Capture the cell that displays the provided text and extract its (x, y) central coordinate. 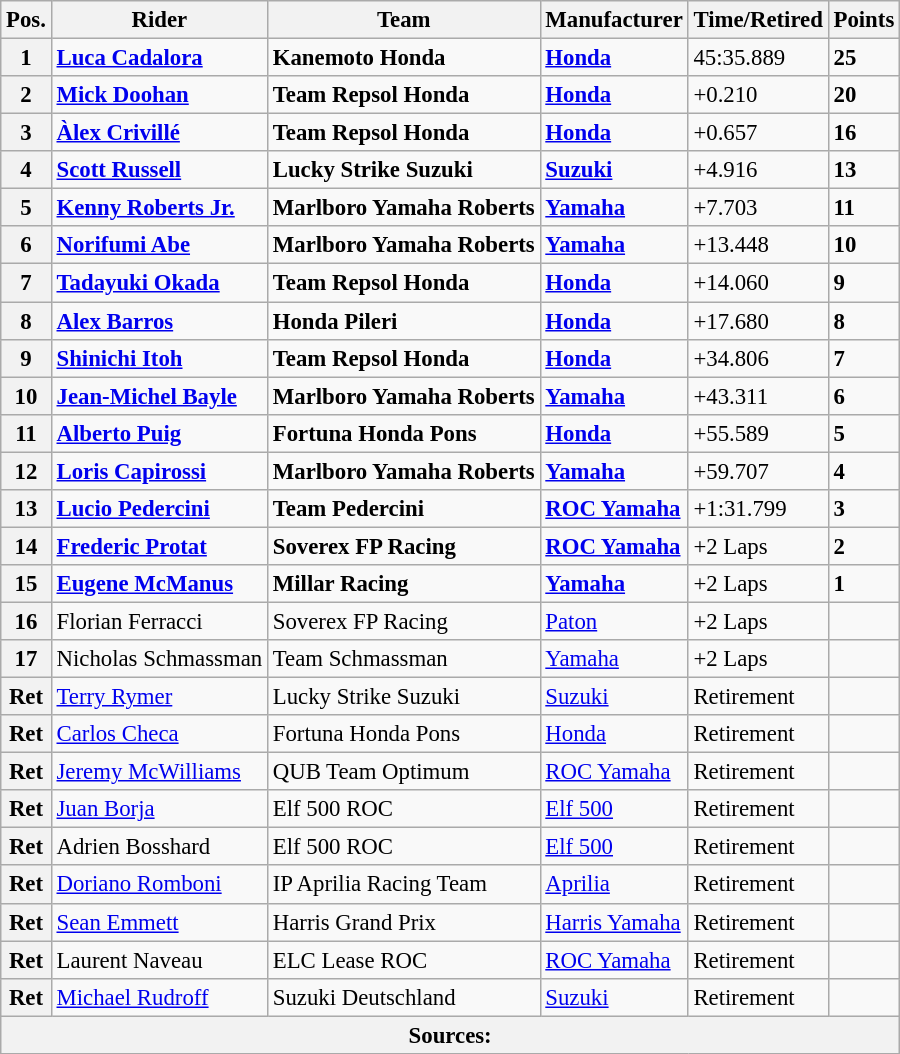
Harris Grand Prix (404, 922)
12 (26, 471)
Norifumi Abe (159, 245)
Team Pedercini (404, 509)
Sean Emmett (159, 922)
Nicholas Schmassman (159, 659)
Team Schmassman (404, 659)
Shinichi Itoh (159, 358)
+4.916 (758, 170)
Pos. (26, 20)
ELC Lease ROC (404, 960)
+7.703 (758, 208)
Time/Retired (758, 20)
+43.311 (758, 396)
+0.657 (758, 133)
Millar Racing (404, 584)
Alex Barros (159, 321)
Harris Yamaha (614, 922)
Points (864, 20)
+0.210 (758, 95)
Michael Rudroff (159, 997)
Florian Ferracci (159, 621)
17 (26, 659)
IP Aprilia Racing Team (404, 885)
Eugene McManus (159, 584)
20 (864, 95)
+14.060 (758, 283)
Terry Rymer (159, 697)
+34.806 (758, 358)
15 (26, 584)
Loris Capirossi (159, 471)
Jean-Michel Bayle (159, 396)
Doriano Romboni (159, 885)
45:35.889 (758, 58)
Kanemoto Honda (404, 58)
Suzuki Deutschland (404, 997)
Adrien Bosshard (159, 847)
Team (404, 20)
Rider (159, 20)
+1:31.799 (758, 509)
Scott Russell (159, 170)
+55.589 (758, 433)
Juan Borja (159, 809)
25 (864, 58)
+13.448 (758, 245)
Luca Cadalora (159, 58)
Tadayuki Okada (159, 283)
Manufacturer (614, 20)
14 (26, 546)
+17.680 (758, 321)
Sources: (450, 1035)
Mick Doohan (159, 95)
Honda Pileri (404, 321)
QUB Team Optimum (404, 772)
Paton (614, 621)
Carlos Checa (159, 734)
Àlex Crivillé (159, 133)
Alberto Puig (159, 433)
Kenny Roberts Jr. (159, 208)
Laurent Naveau (159, 960)
Lucio Pedercini (159, 509)
Aprilia (614, 885)
+59.707 (758, 471)
Jeremy McWilliams (159, 772)
Frederic Protat (159, 546)
